Provide the (X, Y) coordinate of the cell's center where the given text is located.  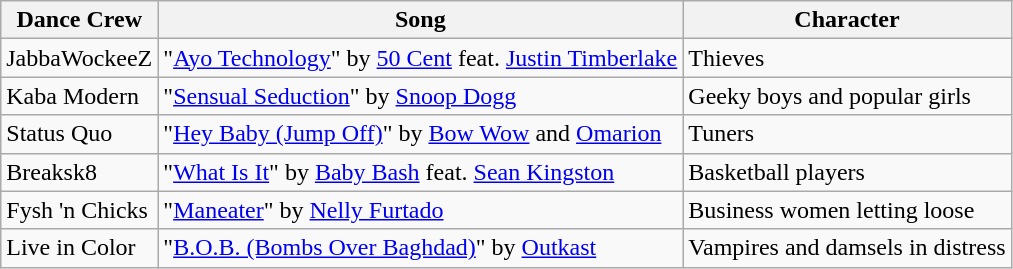
"Ayo Technology" by 50 Cent feat. Justin Timberlake (420, 58)
Breaksk8 (80, 172)
Character (847, 20)
"Hey Baby (Jump Off)" by Bow Wow and Omarion (420, 134)
Status Quo (80, 134)
"B.O.B. (Bombs Over Baghdad)" by Outkast (420, 248)
Song (420, 20)
Thieves (847, 58)
"Sensual Seduction" by Snoop Dogg (420, 96)
"Maneater" by Nelly Furtado (420, 210)
Vampires and damsels in distress (847, 248)
"What Is It" by Baby Bash feat. Sean Kingston (420, 172)
Tuners (847, 134)
Fysh 'n Chicks (80, 210)
Live in Color (80, 248)
Business women letting loose (847, 210)
Dance Crew (80, 20)
Kaba Modern (80, 96)
JabbaWockeeZ (80, 58)
Basketball players (847, 172)
Geeky boys and popular girls (847, 96)
